Extract the (X, Y) coordinate from the center of the cell holding the provided text.  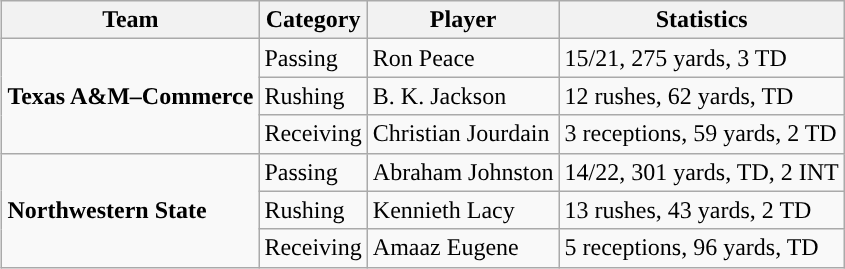
Kennieth Lacy (463, 210)
Amaaz Eugene (463, 248)
14/22, 301 yards, TD, 2 INT (702, 172)
B. K. Jackson (463, 96)
Abraham Johnston (463, 172)
Team (130, 20)
Texas A&M–Commerce (130, 96)
Statistics (702, 20)
15/21, 275 yards, 3 TD (702, 58)
Category (313, 20)
13 rushes, 43 yards, 2 TD (702, 210)
Christian Jourdain (463, 134)
Northwestern State (130, 210)
Ron Peace (463, 58)
5 receptions, 96 yards, TD (702, 248)
12 rushes, 62 yards, TD (702, 96)
3 receptions, 59 yards, 2 TD (702, 134)
Player (463, 20)
